From the cell containing the given text, extract its center point as [x, y] coordinate. 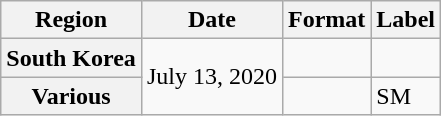
July 13, 2020 [212, 77]
Label [406, 20]
Region [72, 20]
Date [212, 20]
Various [72, 96]
SM [406, 96]
South Korea [72, 58]
Format [326, 20]
